Search for the cell housing the specified text and yield its (x, y) center coordinate. 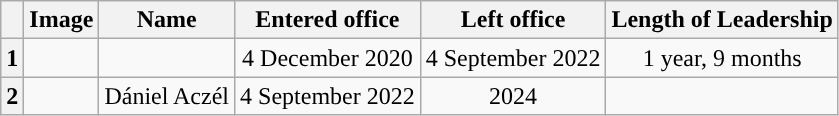
Length of Leadership (722, 20)
Name (167, 20)
1 year, 9 months (722, 58)
Dániel Aczél (167, 96)
2 (12, 96)
Left office (513, 20)
2024 (513, 96)
Image (62, 20)
Entered office (328, 20)
1 (12, 58)
4 December 2020 (328, 58)
